Extract the [X, Y] coordinate from the center of the cell holding the provided text.  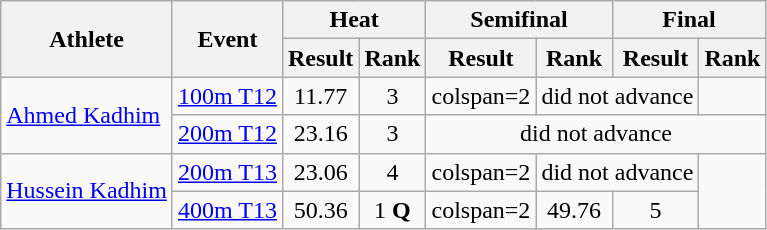
50.36 [320, 210]
Final [689, 20]
100m T12 [227, 96]
5 [656, 210]
Athlete [87, 39]
23.06 [320, 172]
49.76 [574, 210]
Event [227, 39]
4 [392, 172]
200m T13 [227, 172]
Ahmed Kadhim [87, 115]
Heat [354, 20]
Semifinal [519, 20]
11.77 [320, 96]
200m T12 [227, 134]
400m T13 [227, 210]
1 Q [392, 210]
23.16 [320, 134]
Hussein Kadhim [87, 191]
